Identify which cell holds the provided text, then report its [x, y] central coordinate. 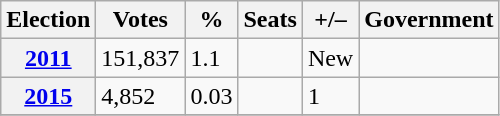
% [212, 20]
Seats [270, 20]
2015 [48, 96]
1.1 [212, 58]
New [330, 58]
4,852 [140, 96]
151,837 [140, 58]
Votes [140, 20]
Election [48, 20]
Government [429, 20]
2011 [48, 58]
+/– [330, 20]
0.03 [212, 96]
1 [330, 96]
